Find where the given text appears and provide that cell's center as (X, Y) coordinate. 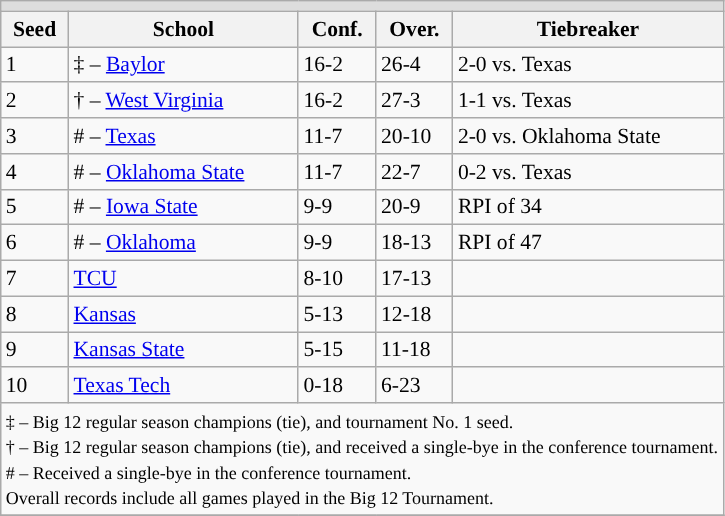
8 (35, 314)
Seed (35, 29)
School (183, 29)
RPI of 34 (588, 207)
0-2 vs. Texas (588, 172)
Over. (414, 29)
2 (35, 101)
# – Iowa State (183, 207)
Conf. (337, 29)
22-7 (414, 172)
17-13 (414, 279)
8-10 (337, 279)
6-23 (414, 386)
# – Oklahoma State (183, 172)
7 (35, 279)
2-0 vs. Oklahoma State (588, 136)
Kansas State (183, 350)
10 (35, 386)
18-13 (414, 243)
# – Oklahoma (183, 243)
TCU (183, 279)
3 (35, 136)
0-18 (337, 386)
# – Texas (183, 136)
1 (35, 65)
Tiebreaker (588, 29)
9 (35, 350)
5 (35, 207)
12-18 (414, 314)
5-15 (337, 350)
20-10 (414, 136)
27-3 (414, 101)
2-0 vs. Texas (588, 65)
4 (35, 172)
20-9 (414, 207)
26-4 (414, 65)
5-13 (337, 314)
11-18 (414, 350)
‡ – Baylor (183, 65)
Texas Tech (183, 386)
† – West Virginia (183, 101)
6 (35, 243)
RPI of 47 (588, 243)
Kansas (183, 314)
1-1 vs. Texas (588, 101)
